Identify which cell holds the provided text, then report its [X, Y] central coordinate. 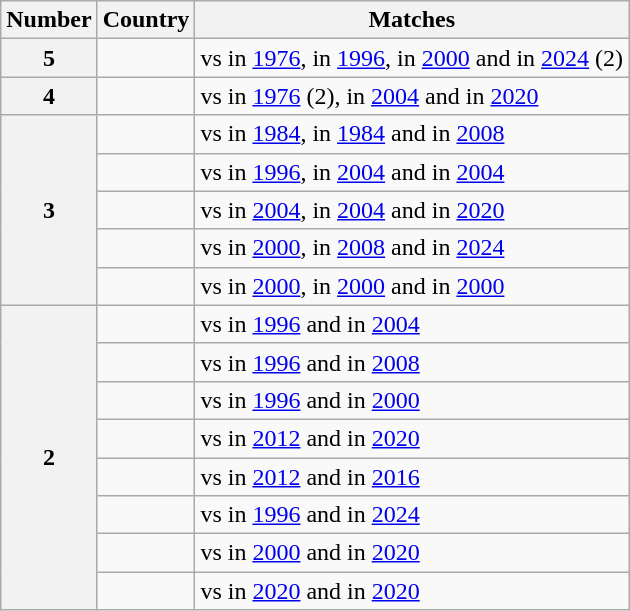
vs in 1996 and in 2008 [412, 362]
vs in 2000 and in 2020 [412, 553]
vs in 2000, in 2000 and in 2000 [412, 286]
2 [49, 457]
5 [49, 58]
vs in 2012 and in 2016 [412, 477]
vs in 1996, in 2004 and in 2004 [412, 172]
vs in 1996 and in 2000 [412, 400]
vs in 1984, in 1984 and in 2008 [412, 134]
vs in 1996 and in 2024 [412, 515]
Country [146, 20]
Number [49, 20]
vs in 2020 and in 2020 [412, 591]
Matches [412, 20]
vs in 2012 and in 2020 [412, 438]
vs in 2000, in 2008 and in 2024 [412, 248]
vs in 1996 and in 2004 [412, 324]
vs in 1976, in 1996, in 2000 and in 2024 (2) [412, 58]
3 [49, 210]
vs in 2004, in 2004 and in 2020 [412, 210]
vs in 1976 (2), in 2004 and in 2020 [412, 96]
4 [49, 96]
